From the cell containing the given text, extract its center point as [X, Y] coordinate. 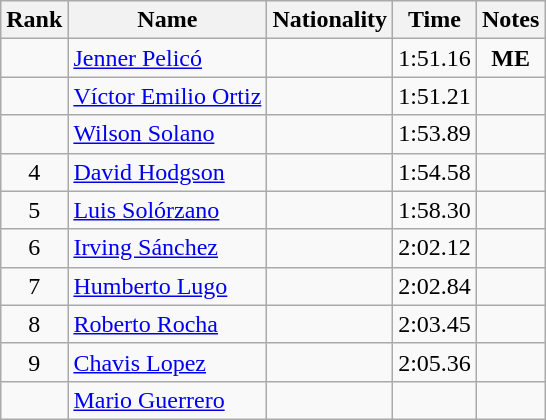
Wilson Solano [168, 134]
7 [34, 286]
1:51.16 [435, 58]
Chavis Lopez [168, 362]
Nationality [330, 20]
1:58.30 [435, 210]
1:53.89 [435, 134]
Víctor Emilio Ortiz [168, 96]
Roberto Rocha [168, 324]
1:51.21 [435, 96]
Name [168, 20]
Luis Solórzano [168, 210]
2:03.45 [435, 324]
2:02.12 [435, 248]
2:05.36 [435, 362]
Rank [34, 20]
4 [34, 172]
8 [34, 324]
Time [435, 20]
ME [510, 58]
6 [34, 248]
5 [34, 210]
Irving Sánchez [168, 248]
David Hodgson [168, 172]
Jenner Pelicó [168, 58]
Humberto Lugo [168, 286]
2:02.84 [435, 286]
Notes [510, 20]
9 [34, 362]
1:54.58 [435, 172]
Mario Guerrero [168, 400]
